Extract the (X, Y) coordinate from the center of the cell holding the provided text.  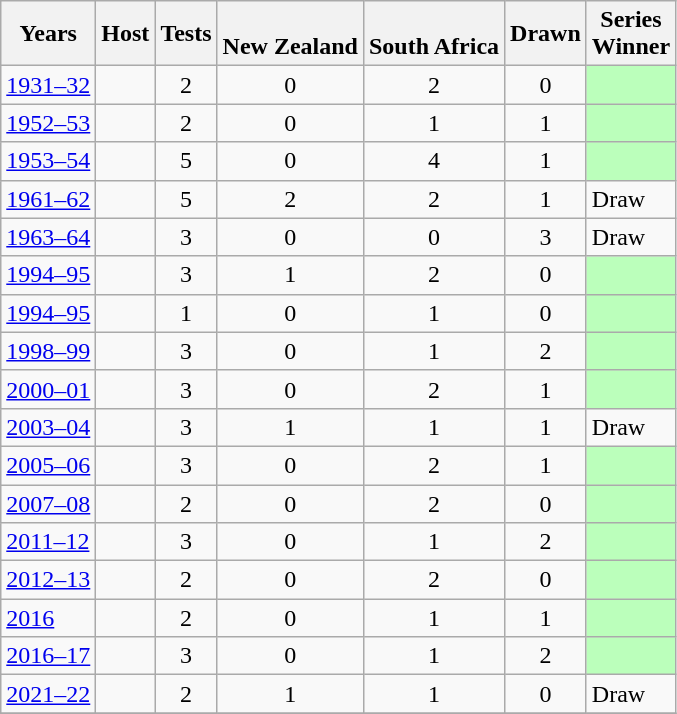
Years (48, 34)
1952–53 (48, 123)
2007–08 (48, 503)
Tests (186, 34)
1961–62 (48, 199)
2000–01 (48, 389)
1998–99 (48, 351)
4 (434, 161)
New Zealand (290, 34)
South Africa (434, 34)
2021–22 (48, 694)
2011–12 (48, 542)
Drawn (546, 34)
2016 (48, 618)
1963–64 (48, 237)
2012–13 (48, 580)
2016–17 (48, 656)
2003–04 (48, 427)
2005–06 (48, 465)
Host (126, 34)
1953–54 (48, 161)
1931–32 (48, 85)
SeriesWinner (630, 34)
